For the text-containing cell, return its midpoint in [X, Y] coordinate format. 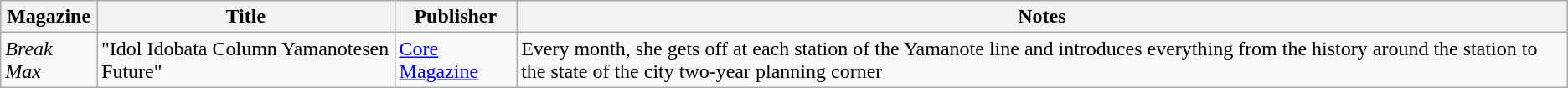
Magazine [49, 17]
"Idol Idobata Column Yamanotesen Future" [246, 60]
Break Max [49, 60]
Publisher [456, 17]
Notes [1042, 17]
Core Magazine [456, 60]
Title [246, 17]
